Determine the [x, y] coordinate at the center of the cell enclosing the given text.  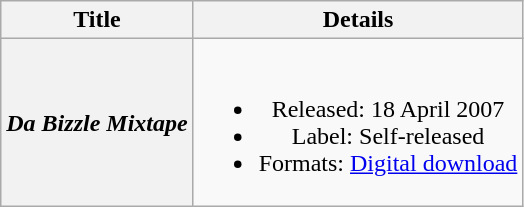
Released: 18 April 2007Label: Self-releasedFormats: Digital download [358, 122]
Da Bizzle Mixtape [97, 122]
Title [97, 20]
Details [358, 20]
